Capture the cell that displays the provided text and extract its (X, Y) central coordinate. 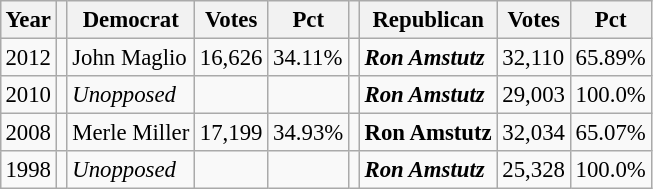
Democrat (131, 20)
Year (28, 20)
2008 (28, 133)
34.93% (308, 133)
17,199 (232, 133)
2012 (28, 57)
16,626 (232, 57)
John Maglio (131, 57)
32,034 (534, 133)
Republican (428, 20)
34.11% (308, 57)
65.07% (610, 133)
65.89% (610, 57)
29,003 (534, 95)
1998 (28, 170)
2010 (28, 95)
32,110 (534, 57)
25,328 (534, 170)
Merle Miller (131, 133)
